Locate the cell with the specified text and output its [x, y] center coordinate. 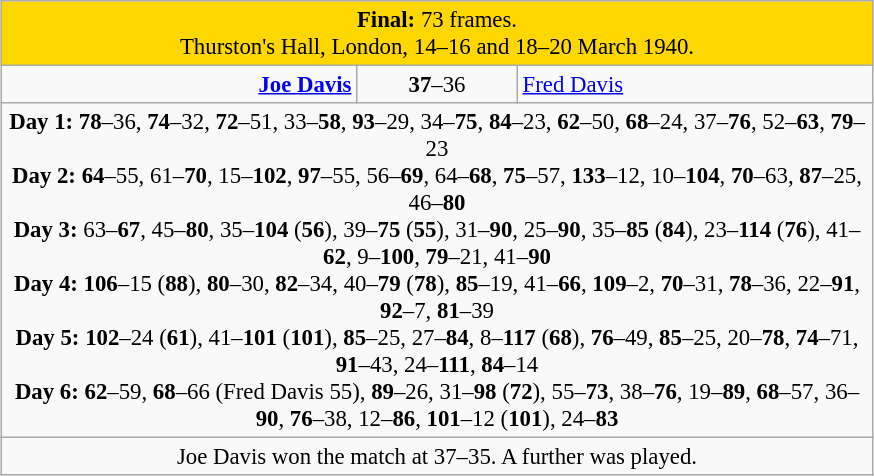
Final: 73 frames.Thurston's Hall, London, 14–16 and 18–20 March 1940. [437, 34]
Joe Davis won the match at 37–35. A further was played. [437, 457]
Fred Davis [695, 85]
37–36 [438, 85]
Joe Davis [179, 85]
